Find where the given text appears and provide that cell's center as (X, Y) coordinate. 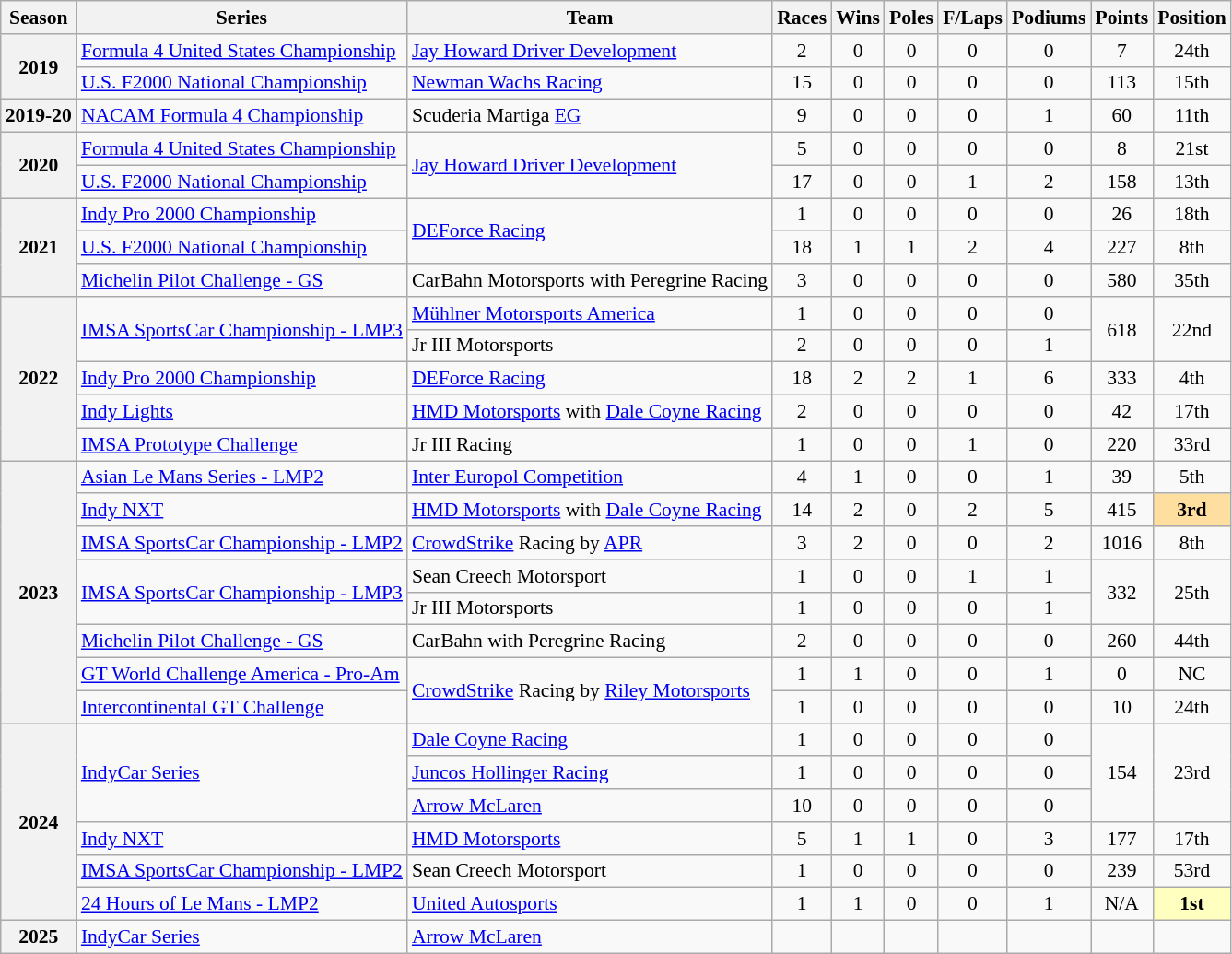
CrowdStrike Racing by Riley Motorsports (590, 691)
Series (241, 18)
Team (590, 18)
Races (802, 18)
33rd (1191, 444)
Poles (911, 18)
HMD Motorsports (590, 839)
53rd (1191, 871)
6 (1049, 379)
239 (1122, 871)
618 (1122, 330)
Asian Le Mans Series - LMP2 (241, 477)
14 (802, 511)
1016 (1122, 543)
13th (1191, 182)
Jr III Racing (590, 444)
2025 (39, 937)
177 (1122, 839)
CarBahn Motorsports with Peregrine Racing (590, 280)
158 (1122, 182)
35th (1191, 280)
17 (802, 182)
Scuderia Martiga EG (590, 116)
7 (1122, 51)
580 (1122, 280)
4th (1191, 379)
NC (1191, 675)
Intercontinental GT Challenge (241, 707)
CrowdStrike Racing by APR (590, 543)
11th (1191, 116)
23rd (1191, 772)
Mühlner Motorsports America (590, 313)
415 (1122, 511)
CarBahn with Peregrine Racing (590, 642)
60 (1122, 116)
24 Hours of Le Mans - LMP2 (241, 904)
332 (1122, 592)
25th (1191, 592)
Inter Europol Competition (590, 477)
15th (1191, 83)
44th (1191, 642)
227 (1122, 248)
F/Laps (973, 18)
Juncos Hollinger Racing (590, 773)
Wins (858, 18)
Newman Wachs Racing (590, 83)
United Autosports (590, 904)
1st (1191, 904)
2019 (39, 66)
22nd (1191, 330)
Position (1191, 18)
333 (1122, 379)
9 (802, 116)
IMSA Prototype Challenge (241, 444)
2024 (39, 822)
GT World Challenge America - Pro-Am (241, 675)
3rd (1191, 511)
39 (1122, 477)
Podiums (1049, 18)
N/A (1122, 904)
NACAM Formula 4 Championship (241, 116)
26 (1122, 215)
21st (1191, 149)
Indy Lights (241, 412)
2020 (39, 166)
5th (1191, 477)
15 (802, 83)
2019-20 (39, 116)
Season (39, 18)
Dale Coyne Racing (590, 740)
18th (1191, 215)
154 (1122, 772)
220 (1122, 444)
2023 (39, 592)
2022 (39, 379)
2021 (39, 247)
Points (1122, 18)
113 (1122, 83)
8 (1122, 149)
260 (1122, 642)
42 (1122, 412)
